Provide the [X, Y] coordinate of the cell's center where the given text is located.  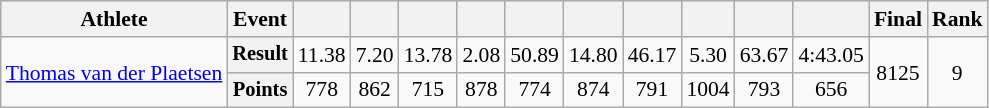
Result [260, 55]
2.08 [481, 55]
Rank [958, 19]
Final [898, 19]
791 [652, 90]
5.30 [708, 55]
63.67 [764, 55]
14.80 [594, 55]
8125 [898, 72]
862 [375, 90]
Points [260, 90]
11.38 [322, 55]
878 [481, 90]
778 [322, 90]
Event [260, 19]
1004 [708, 90]
Athlete [114, 19]
656 [830, 90]
13.78 [428, 55]
4:43.05 [830, 55]
874 [594, 90]
46.17 [652, 55]
50.89 [534, 55]
7.20 [375, 55]
715 [428, 90]
Thomas van der Plaetsen [114, 72]
774 [534, 90]
9 [958, 72]
793 [764, 90]
